Provide the (X, Y) coordinate of the cell's center where the given text is located.  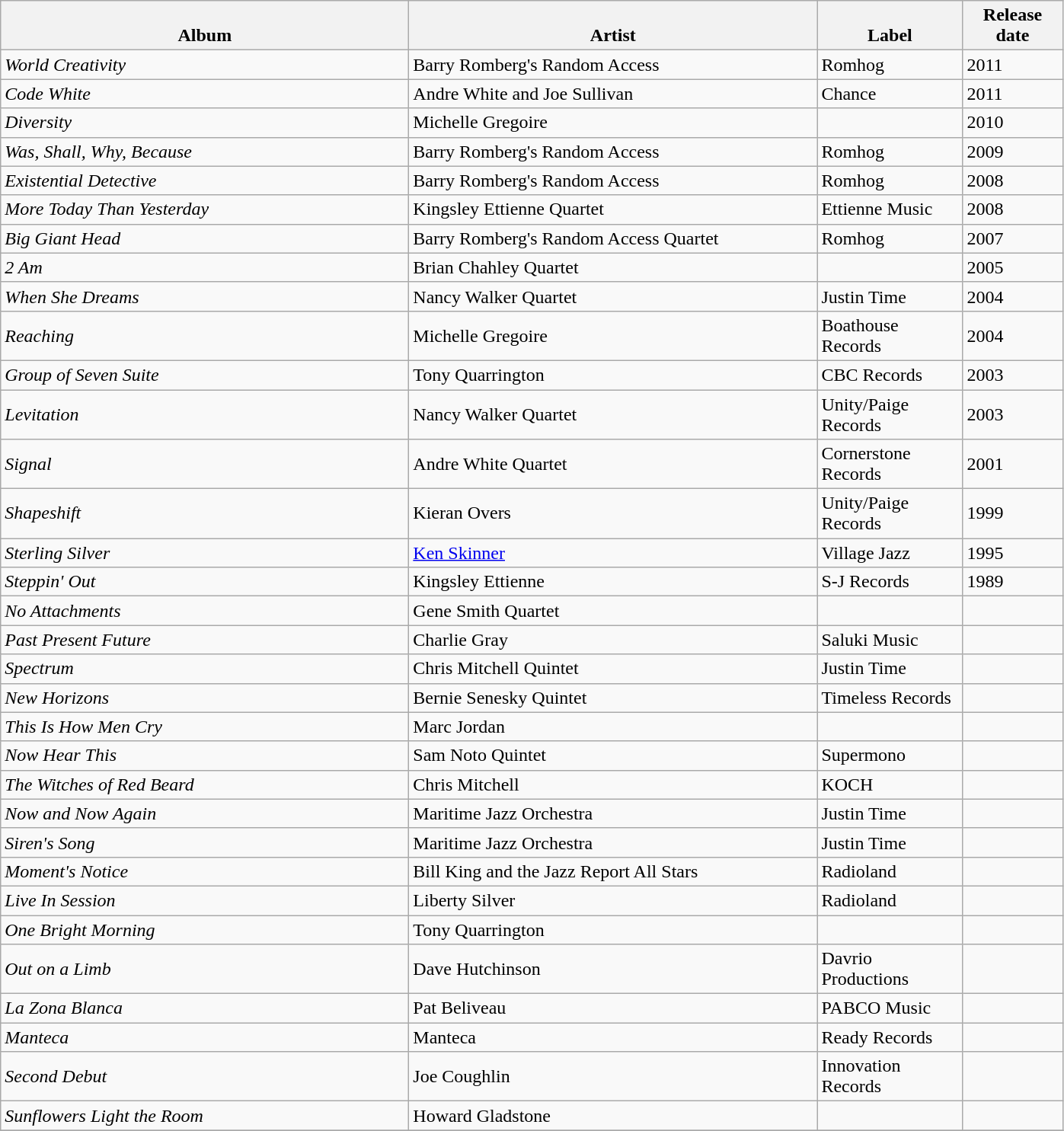
Chance (890, 94)
Village Jazz (890, 553)
Sam Noto Quintet (613, 756)
Ready Records (890, 1037)
Supermono (890, 756)
2007 (1013, 238)
S-J Records (890, 582)
Barry Romberg's Random Access Quartet (613, 238)
Bill King and the Jazz Report All Stars (613, 871)
Out on a Limb (205, 969)
One Bright Morning (205, 930)
Kingsley Ettienne Quartet (613, 209)
Existential Detective (205, 181)
Big Giant Head (205, 238)
KOCH (890, 784)
Liberty Silver (613, 900)
Gene Smith Quartet (613, 611)
2 Am (205, 267)
More Today Than Yesterday (205, 209)
Sterling Silver (205, 553)
Was, Shall, Why, Because (205, 152)
1999 (1013, 513)
Levitation (205, 414)
Davrio Productions (890, 969)
Andre White and Joe Sullivan (613, 94)
Live In Session (205, 900)
No Attachments (205, 611)
World Creativity (205, 65)
New Horizons (205, 698)
Andre White Quartet (613, 465)
Kieran Overs (613, 513)
Boathouse Records (890, 335)
Saluki Music (890, 640)
Diversity (205, 123)
Now and Now Again (205, 813)
Artist (613, 26)
Shapeshift (205, 513)
Cornerstone Records (890, 465)
The Witches of Red Beard (205, 784)
Moment's Notice (205, 871)
Ken Skinner (613, 553)
Ettienne Music (890, 209)
2010 (1013, 123)
Reaching (205, 335)
1989 (1013, 582)
Chris Mitchell (613, 784)
Timeless Records (890, 698)
Signal (205, 465)
CBC Records (890, 375)
This Is How Men Cry (205, 727)
Pat Beliveau (613, 1008)
Group of Seven Suite (205, 375)
La Zona Blanca (205, 1008)
Bernie Senesky Quintet (613, 698)
Label (890, 26)
Innovation Records (890, 1077)
Second Debut (205, 1077)
Spectrum (205, 669)
1995 (1013, 553)
Joe Coughlin (613, 1077)
Now Hear This (205, 756)
Kingsley Ettienne (613, 582)
Steppin' Out (205, 582)
Dave Hutchinson (613, 969)
2001 (1013, 465)
Sunflowers Light the Room (205, 1116)
2009 (1013, 152)
Howard Gladstone (613, 1116)
Album (205, 26)
Charlie Gray (613, 640)
Release date (1013, 26)
Code White (205, 94)
PABCO Music (890, 1008)
Brian Chahley Quartet (613, 267)
When She Dreams (205, 296)
Chris Mitchell Quintet (613, 669)
Siren's Song (205, 842)
Past Present Future (205, 640)
Marc Jordan (613, 727)
2005 (1013, 267)
